Identify which cell holds the provided text, then report its [X, Y] central coordinate. 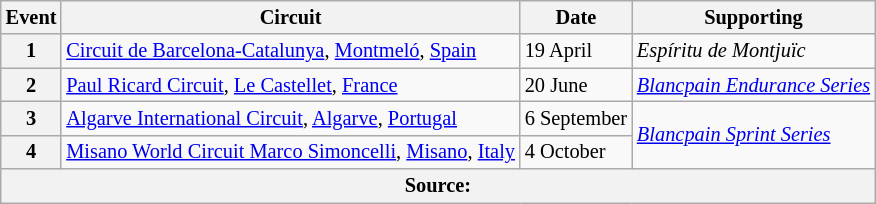
Algarve International Circuit, Algarve, Portugal [290, 118]
Paul Ricard Circuit, Le Castellet, France [290, 85]
Circuit de Barcelona-Catalunya, Montmeló, Spain [290, 51]
Espíritu de Montjuïc [754, 51]
Misano World Circuit Marco Simoncelli, Misano, Italy [290, 152]
6 September [576, 118]
3 [32, 118]
Blancpain Endurance Series [754, 85]
4 October [576, 152]
1 [32, 51]
20 June [576, 85]
19 April [576, 51]
Circuit [290, 17]
Date [576, 17]
4 [32, 152]
Blancpain Sprint Series [754, 134]
Source: [438, 186]
Event [32, 17]
Supporting [754, 17]
2 [32, 85]
